Scan for the cell matching the given text and deliver its (X, Y) coordinate at center. 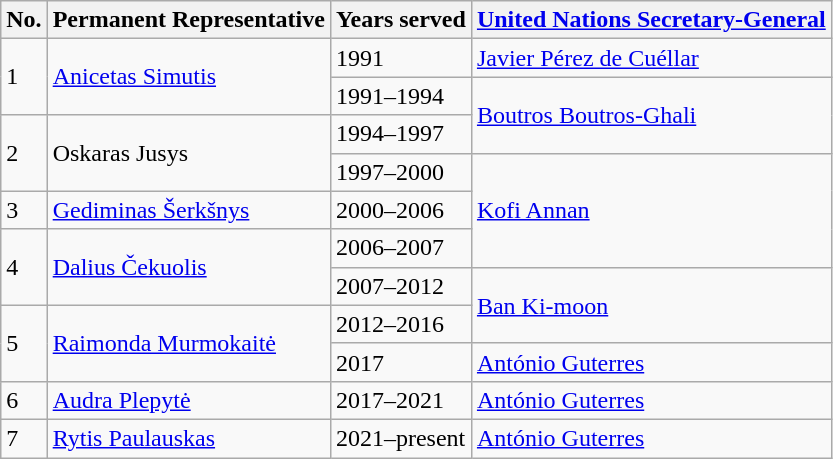
Dalius Čekuolis (188, 267)
No. (24, 20)
2021–present (400, 438)
1994–1997 (400, 134)
Kofi Annan (651, 210)
1991–1994 (400, 96)
Oskaras Jusys (188, 153)
1991 (400, 58)
2006–2007 (400, 248)
Anicetas Simutis (188, 77)
7 (24, 438)
2012–2016 (400, 324)
Permanent Representative (188, 20)
2017 (400, 362)
2017–2021 (400, 400)
2007–2012 (400, 286)
Javier Pérez de Cuéllar (651, 58)
2 (24, 153)
Raimonda Murmokaitė (188, 343)
5 (24, 343)
6 (24, 400)
1997–2000 (400, 172)
Years served (400, 20)
1 (24, 77)
Gediminas Šerkšnys (188, 210)
Ban Ki-moon (651, 305)
2000–2006 (400, 210)
3 (24, 210)
Boutros Boutros-Ghali (651, 115)
Audra Plepytė (188, 400)
Rytis Paulauskas (188, 438)
4 (24, 267)
United Nations Secretary-General (651, 20)
